From the cell containing the given text, extract its center point as [X, Y] coordinate. 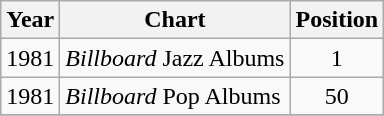
50 [337, 96]
Year [30, 20]
Position [337, 20]
1 [337, 58]
Billboard Pop Albums [175, 96]
Chart [175, 20]
Billboard Jazz Albums [175, 58]
